Find where the given text appears and provide that cell's center as [X, Y] coordinate. 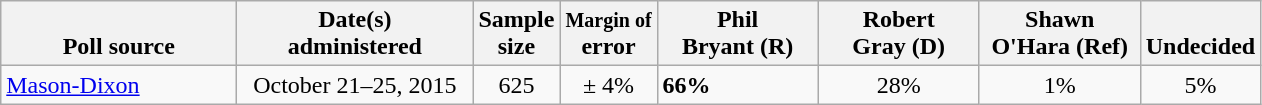
RobertGray (D) [898, 34]
28% [898, 85]
Undecided [1200, 34]
Margin oferror [608, 34]
PhilBryant (R) [738, 34]
Samplesize [516, 34]
66% [738, 85]
5% [1200, 85]
ShawnO'Hara (Ref) [1060, 34]
± 4% [608, 85]
625 [516, 85]
Poll source [119, 34]
October 21–25, 2015 [355, 85]
1% [1060, 85]
Mason-Dixon [119, 85]
Date(s)administered [355, 34]
